Identify which cell holds the provided text, then report its (X, Y) central coordinate. 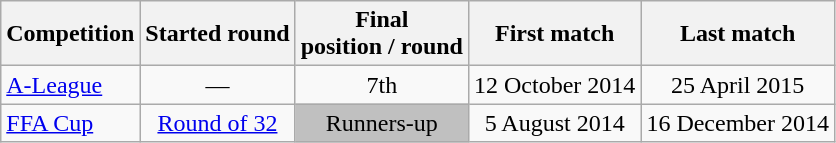
Last match (738, 34)
FFA Cup (70, 123)
25 April 2015 (738, 85)
5 August 2014 (554, 123)
Runners-up (382, 123)
12 October 2014 (554, 85)
First match (554, 34)
16 December 2014 (738, 123)
— (218, 85)
Started round (218, 34)
7th (382, 85)
A-League (70, 85)
Competition (70, 34)
Round of 32 (218, 123)
Final position / round (382, 34)
